Return the [x, y] coordinate for the center point of the cell that contains the specified text.  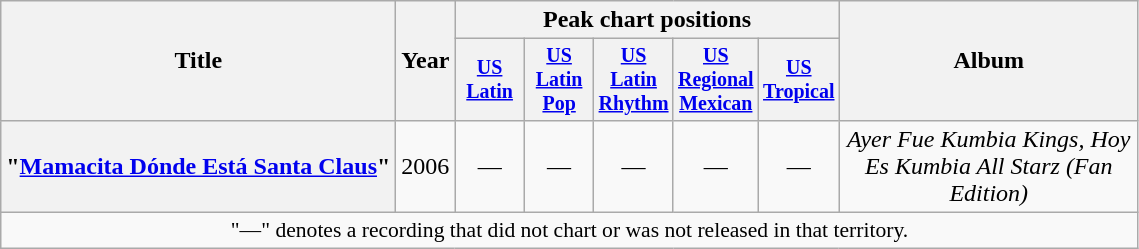
Year [426, 61]
USRegionalMexican [716, 80]
"—" denotes a recording that did not chart or was not released in that territory. [570, 230]
USLatin [490, 80]
Album [988, 61]
USLatinPop [558, 80]
"Mamacita Dónde Está Santa Claus" [198, 166]
Peak chart positions [647, 20]
USTropical [798, 80]
Title [198, 61]
2006 [426, 166]
Ayer Fue Kumbia Kings, Hoy Es Kumbia All Starz (Fan Edition) [988, 166]
USLatinRhythm [634, 80]
